Determine the (X, Y) coordinate at the center of the cell enclosing the given text.  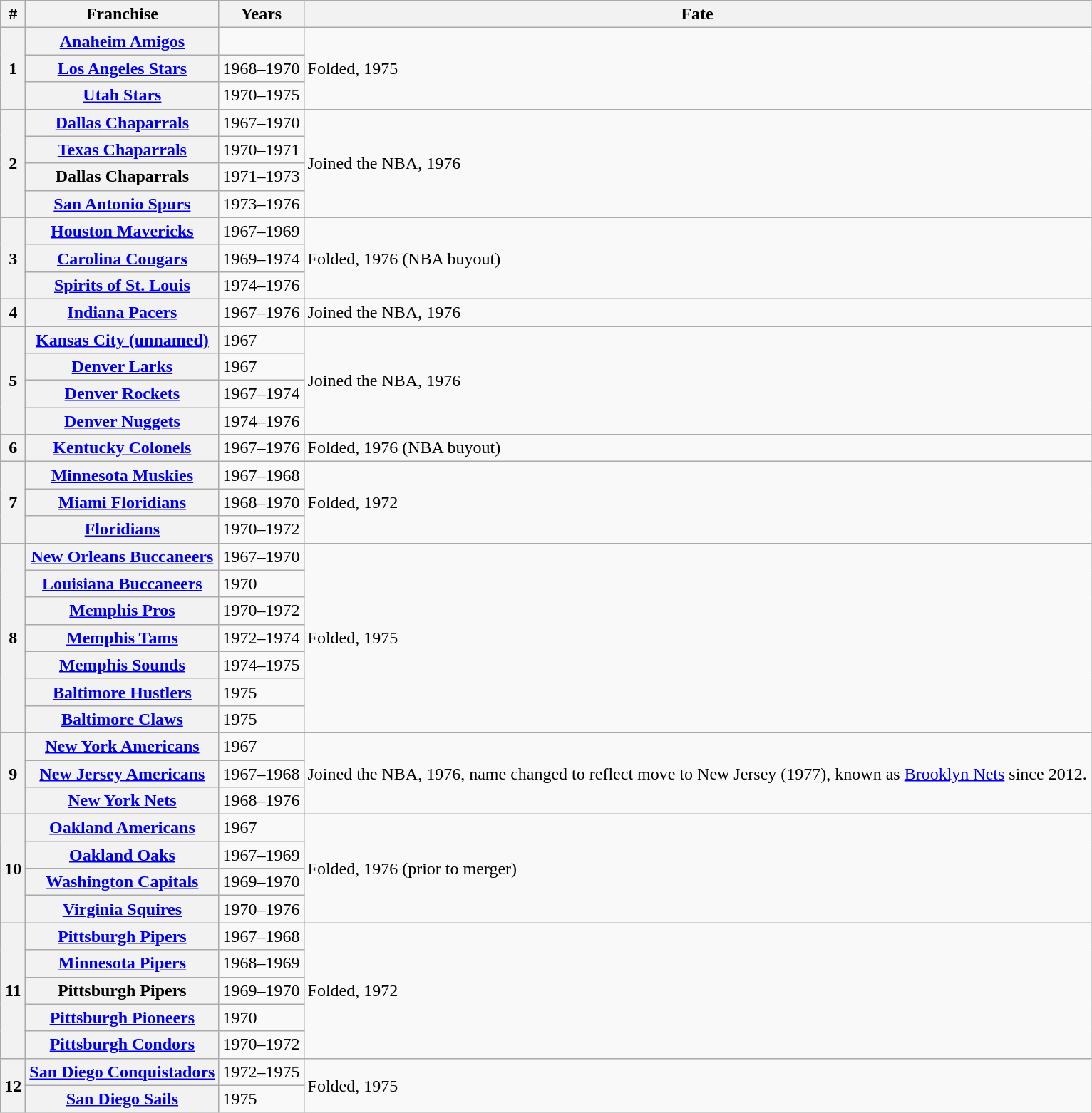
Texas Chaparrals (123, 150)
New Orleans Buccaneers (123, 556)
1973–1976 (261, 204)
Pittsburgh Pioneers (123, 1018)
New York Americans (123, 746)
Miami Floridians (123, 502)
1 (13, 68)
Fate (697, 14)
1972–1974 (261, 638)
Minnesota Muskies (123, 475)
Carolina Cougars (123, 258)
Folded, 1976 (prior to merger) (697, 869)
# (13, 14)
11 (13, 990)
1971–1973 (261, 177)
10 (13, 869)
1967–1974 (261, 394)
Los Angeles Stars (123, 68)
Years (261, 14)
Kansas City (unnamed) (123, 340)
Memphis Pros (123, 611)
1970–1975 (261, 95)
2 (13, 163)
New York Nets (123, 801)
Baltimore Claws (123, 719)
9 (13, 773)
Memphis Sounds (123, 665)
Denver Nuggets (123, 421)
Denver Rockets (123, 394)
Oakland Americans (123, 828)
1968–1976 (261, 801)
Oakland Oaks (123, 855)
Spirits of St. Louis (123, 285)
1968–1969 (261, 963)
Joined the NBA, 1976, name changed to reflect move to New Jersey (1977), known as Brooklyn Nets since 2012. (697, 773)
1972–1975 (261, 1072)
Virginia Squires (123, 909)
12 (13, 1085)
Utah Stars (123, 95)
8 (13, 638)
7 (13, 502)
Denver Larks (123, 367)
San Antonio Spurs (123, 204)
Baltimore Hustlers (123, 692)
1974–1975 (261, 665)
Louisiana Buccaneers (123, 584)
Houston Mavericks (123, 231)
Anaheim Amigos (123, 41)
Kentucky Colonels (123, 448)
Minnesota Pipers (123, 963)
5 (13, 381)
1969–1974 (261, 258)
Indiana Pacers (123, 312)
San Diego Conquistadors (123, 1072)
Pittsburgh Condors (123, 1045)
Floridians (123, 529)
4 (13, 312)
6 (13, 448)
Franchise (123, 14)
1970–1971 (261, 150)
San Diego Sails (123, 1099)
1970–1976 (261, 909)
3 (13, 258)
New Jersey Americans (123, 773)
Washington Capitals (123, 882)
Memphis Tams (123, 638)
